Return (X, Y) of the center of cell containing provided text 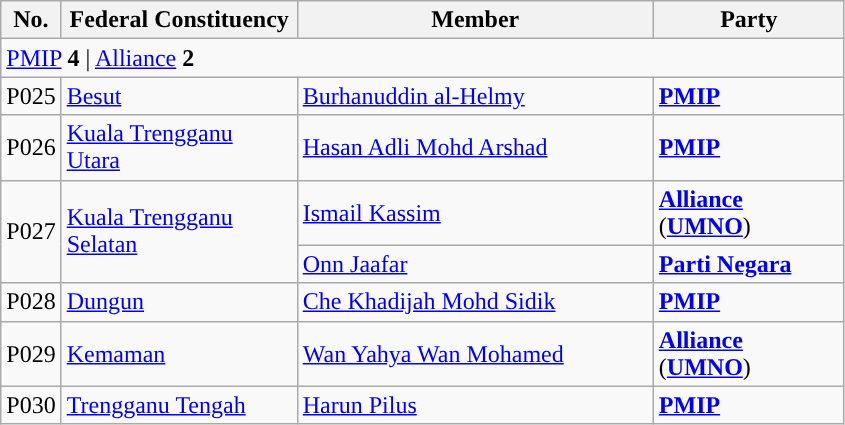
Member (475, 20)
P027 (31, 232)
Parti Negara (748, 264)
Party (748, 20)
Che Khadijah Mohd Sidik (475, 302)
P029 (31, 354)
Kuala Trengganu Selatan (179, 232)
Federal Constituency (179, 20)
P028 (31, 302)
Burhanuddin al-Helmy (475, 96)
P026 (31, 148)
No. (31, 20)
P030 (31, 405)
PMIP 4 | Alliance 2 (423, 58)
Ismail Kassim (475, 212)
Trengganu Tengah (179, 405)
Wan Yahya Wan Mohamed (475, 354)
Kuala Trengganu Utara (179, 148)
Onn Jaafar (475, 264)
P025 (31, 96)
Dungun (179, 302)
Kemaman (179, 354)
Besut (179, 96)
Harun Pilus (475, 405)
Hasan Adli Mohd Arshad (475, 148)
